Search for the cell housing the specified text and yield its [X, Y] center coordinate. 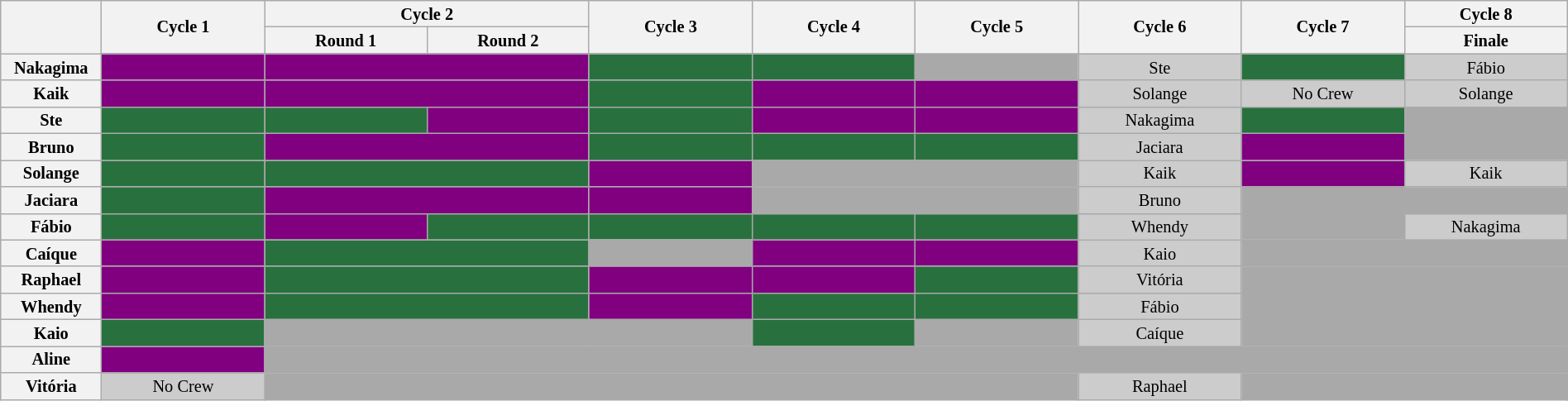
Cycle 2 [427, 13]
Cycle 6 [1159, 26]
Aline [51, 359]
Cycle 5 [997, 26]
Round 2 [508, 40]
Cycle 3 [670, 26]
Cycle 4 [834, 26]
Finale [1485, 40]
Round 1 [346, 40]
Cycle 7 [1323, 26]
Cycle 1 [184, 26]
Cycle 8 [1485, 13]
